Provide the [x, y] coordinate of the cell's center where the given text is located.  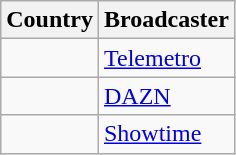
Broadcaster [166, 20]
DAZN [166, 96]
Showtime [166, 134]
Country [50, 20]
Telemetro [166, 58]
